Extract the (X, Y) coordinate from the center of the cell holding the provided text.  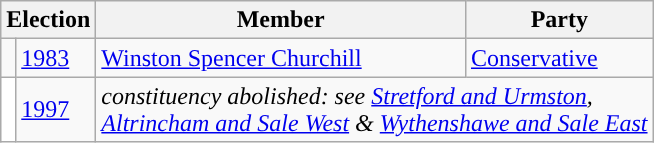
Winston Spencer Churchill (281, 58)
Election (48, 20)
Member (281, 20)
constituency abolished: see Stretford and Urmston, Altrincham and Sale West & Wythenshawe and Sale East (374, 110)
Party (559, 20)
1983 (56, 58)
1997 (56, 110)
Conservative (559, 58)
